Extract the [x, y] coordinate from the center of the cell holding the provided text.  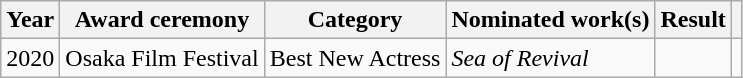
Osaka Film Festival [162, 58]
2020 [30, 58]
Best New Actress [355, 58]
Category [355, 20]
Sea of Revival [550, 58]
Nominated work(s) [550, 20]
Year [30, 20]
Award ceremony [162, 20]
Result [693, 20]
